Pinpoint the cell where the given text exists, returning its [x, y] midpoint coordinate. 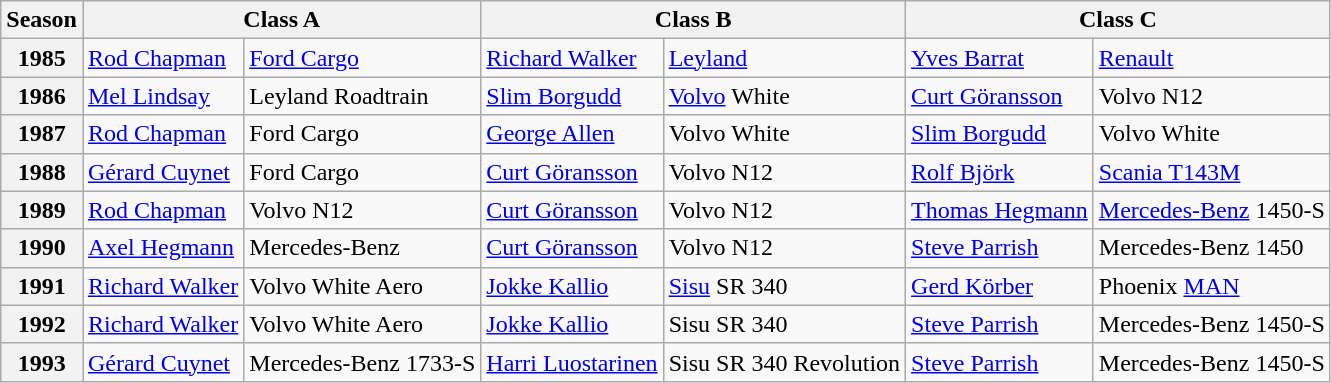
Class A [281, 20]
Gerd Körber [1000, 286]
Rolf Björk [1000, 172]
Mercedes-Benz 1733-S [362, 362]
Mercedes-Benz [362, 248]
Season [42, 20]
1985 [42, 58]
1992 [42, 324]
Sisu SR 340 Revolution [784, 362]
Class C [1118, 20]
George Allen [572, 134]
1987 [42, 134]
Renault [1212, 58]
Axel Hegmann [162, 248]
1988 [42, 172]
Leyland [784, 58]
1993 [42, 362]
Yves Barrat [1000, 58]
1991 [42, 286]
Phoenix MAN [1212, 286]
Leyland Roadtrain [362, 96]
Mel Lindsay [162, 96]
1990 [42, 248]
Thomas Hegmann [1000, 210]
Scania T143M [1212, 172]
Class B [694, 20]
1986 [42, 96]
1989 [42, 210]
Harri Luostarinen [572, 362]
Mercedes-Benz 1450 [1212, 248]
